Identify which cell holds the provided text, then report its (X, Y) central coordinate. 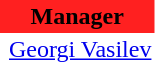
Manager (77, 16)
